Locate the cell with the specified text and output its [X, Y] center coordinate. 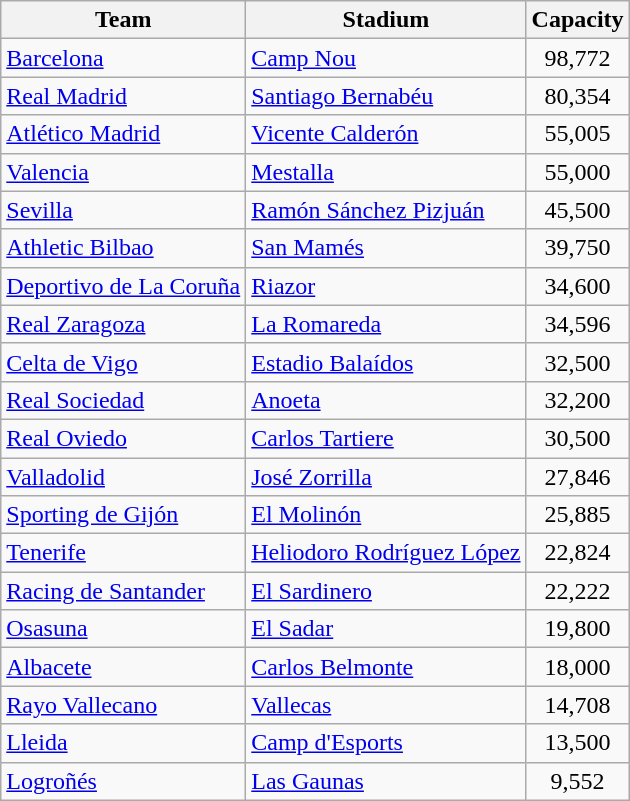
San Mamés [386, 248]
Mestalla [386, 172]
39,750 [578, 248]
13,500 [578, 743]
Estadio Balaídos [386, 362]
Las Gaunas [386, 781]
Ramón Sánchez Pizjuán [386, 210]
Albacete [124, 667]
Carlos Tartiere [386, 438]
32,500 [578, 362]
80,354 [578, 96]
Riazor [386, 286]
34,596 [578, 324]
Camp d'Esports [386, 743]
Celta de Vigo [124, 362]
Osasuna [124, 629]
Heliodoro Rodríguez López [386, 553]
La Romareda [386, 324]
Real Madrid [124, 96]
Team [124, 20]
32,200 [578, 400]
Rayo Vallecano [124, 705]
Santiago Bernabéu [386, 96]
Anoeta [386, 400]
22,222 [578, 591]
Tenerife [124, 553]
Logroñés [124, 781]
Stadium [386, 20]
30,500 [578, 438]
Real Oviedo [124, 438]
55,000 [578, 172]
Sevilla [124, 210]
Camp Nou [386, 58]
19,800 [578, 629]
Vallecas [386, 705]
18,000 [578, 667]
El Molinón [386, 515]
Carlos Belmonte [386, 667]
Real Zaragoza [124, 324]
Real Sociedad [124, 400]
Athletic Bilbao [124, 248]
55,005 [578, 134]
14,708 [578, 705]
Capacity [578, 20]
Valencia [124, 172]
45,500 [578, 210]
Lleida [124, 743]
Barcelona [124, 58]
Valladolid [124, 477]
El Sadar [386, 629]
José Zorrilla [386, 477]
25,885 [578, 515]
Vicente Calderón [386, 134]
Racing de Santander [124, 591]
98,772 [578, 58]
Deportivo de La Coruña [124, 286]
22,824 [578, 553]
El Sardinero [386, 591]
27,846 [578, 477]
9,552 [578, 781]
Sporting de Gijón [124, 515]
Atlético Madrid [124, 134]
34,600 [578, 286]
